Pinpoint the cell where the given text exists, returning its [X, Y] midpoint coordinate. 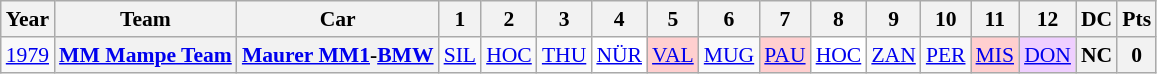
10 [946, 19]
1 [460, 19]
12 [1048, 19]
Car [338, 19]
MIS [996, 55]
PAU [784, 55]
NC [1096, 55]
6 [730, 19]
2 [509, 19]
DC [1096, 19]
MUG [730, 55]
NÜR [619, 55]
Maurer MM1-BMW [338, 55]
5 [673, 19]
SIL [460, 55]
PER [946, 55]
0 [1136, 55]
9 [893, 19]
DON [1048, 55]
7 [784, 19]
4 [619, 19]
3 [564, 19]
11 [996, 19]
Year [28, 19]
THU [564, 55]
Pts [1136, 19]
1979 [28, 55]
Team [146, 19]
VAL [673, 55]
ZAN [893, 55]
8 [839, 19]
MM Mampe Team [146, 55]
